Capture the cell that displays the provided text and extract its (X, Y) central coordinate. 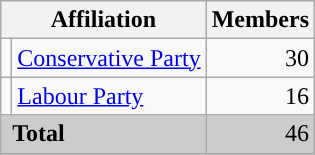
Total (104, 134)
Members (260, 20)
Affiliation (104, 20)
Labour Party (109, 96)
46 (260, 134)
30 (260, 58)
16 (260, 96)
Conservative Party (109, 58)
